Pinpoint the cell where the given text exists, returning its (x, y) midpoint coordinate. 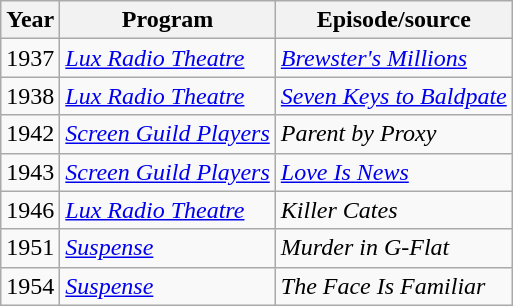
1943 (30, 172)
1938 (30, 96)
1951 (30, 248)
Parent by Proxy (394, 134)
Love Is News (394, 172)
1942 (30, 134)
Killer Cates (394, 210)
Episode/source (394, 20)
Program (168, 20)
Brewster's Millions (394, 58)
The Face Is Familiar (394, 286)
1954 (30, 286)
Seven Keys to Baldpate (394, 96)
Year (30, 20)
1937 (30, 58)
Murder in G-Flat (394, 248)
1946 (30, 210)
